Determine the [X, Y] coordinate at the center of the cell enclosing the given text.  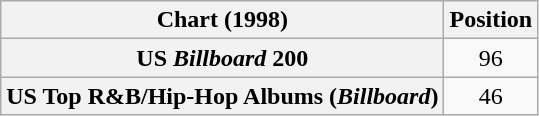
96 [491, 58]
Chart (1998) [222, 20]
Position [491, 20]
US Billboard 200 [222, 58]
US Top R&B/Hip-Hop Albums (Billboard) [222, 96]
46 [491, 96]
